Scan for the cell matching the given text and deliver its (X, Y) coordinate at center. 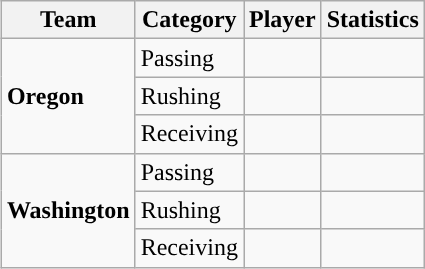
Player (283, 20)
Washington (68, 210)
Statistics (372, 20)
Oregon (68, 96)
Team (68, 20)
Category (189, 20)
